Pinpoint the cell where the given text exists, returning its [X, Y] midpoint coordinate. 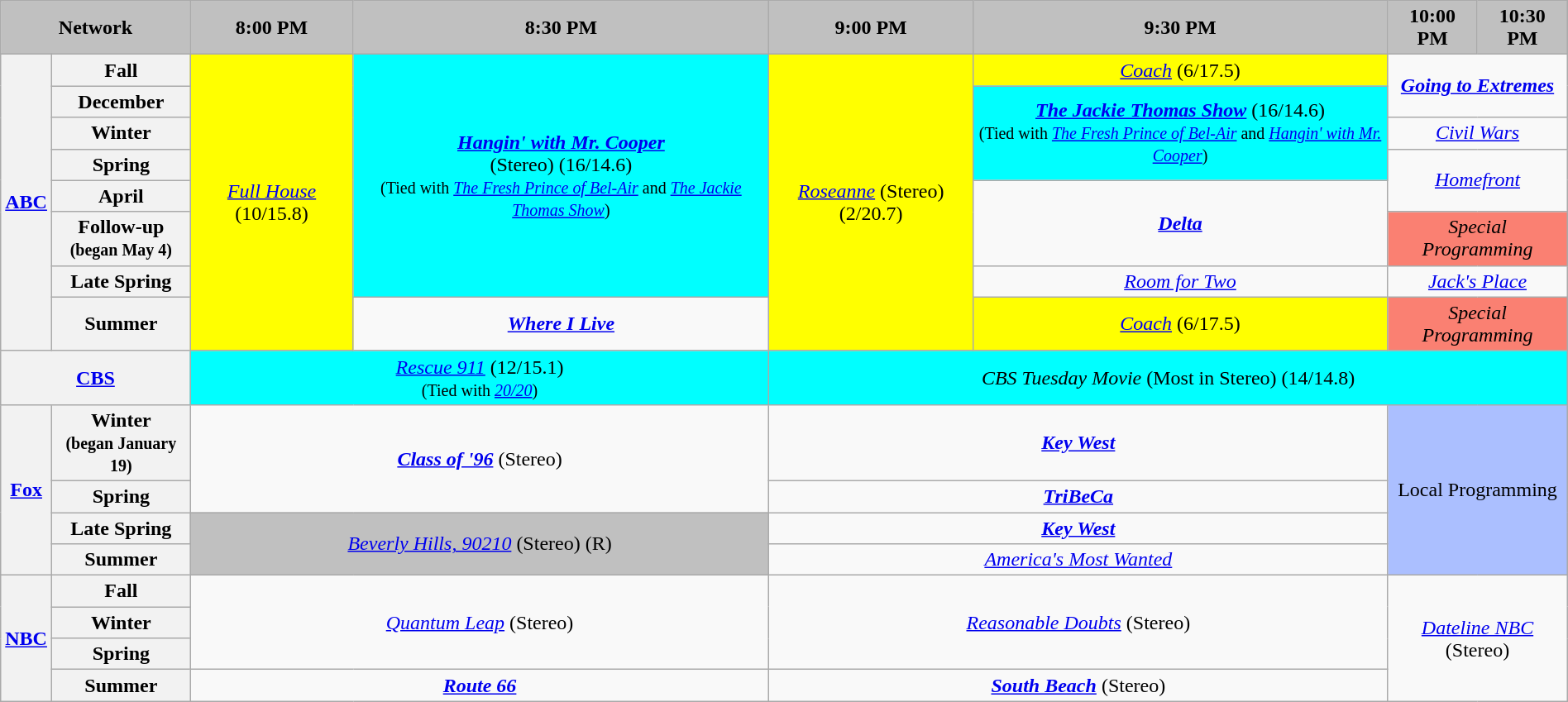
10:00 PM [1432, 28]
Quantum Leap (Stereo) [480, 623]
The Jackie Thomas Show (16/14.6)(Tied with The Fresh Prince of Bel-Air and Hangin' with Mr. Cooper) [1179, 133]
Fox [26, 489]
NBC [26, 638]
April [121, 196]
Class of '96 (Stereo) [480, 458]
CBS Tuesday Movie (Most in Stereo) (14/14.8) [1168, 377]
Hangin' with Mr. Cooper(Stereo) (16/14.6)(Tied with The Fresh Prince of Bel-Air and The Jackie Thomas Show) [561, 175]
Winter(began January 19) [121, 442]
Room for Two [1179, 281]
South Beach (Stereo) [1078, 685]
Dateline NBC (Stereo) [1477, 638]
10:30 PM [1522, 28]
December [121, 102]
9:30 PM [1179, 28]
Going to Extremes [1477, 86]
Reasonable Doubts (Stereo) [1078, 623]
Rescue 911 (12/15.1)(Tied with 20/20) [480, 377]
Where I Live [561, 324]
Jack's Place [1477, 281]
Route 66 [480, 685]
Delta [1179, 223]
Local Programming [1477, 489]
America's Most Wanted [1078, 560]
Roseanne (Stereo) (2/20.7) [871, 203]
Network [96, 28]
Beverly Hills, 90210 (Stereo) (R) [480, 544]
8:00 PM [271, 28]
Homefront [1477, 180]
CBS [96, 377]
ABC [26, 203]
TriBeCa [1078, 496]
8:30 PM [561, 28]
Full House (10/15.8) [271, 203]
Civil Wars [1477, 133]
Follow-up(began May 4) [121, 238]
9:00 PM [871, 28]
